Capture the cell that displays the provided text and extract its [x, y] central coordinate. 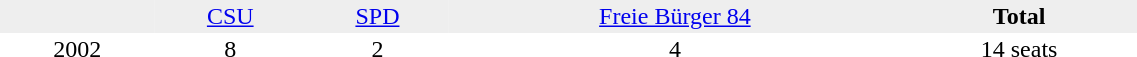
Freie Bürger 84 [674, 16]
CSU [230, 16]
SPD [378, 16]
